Capture the cell that displays the provided text and extract its [x, y] central coordinate. 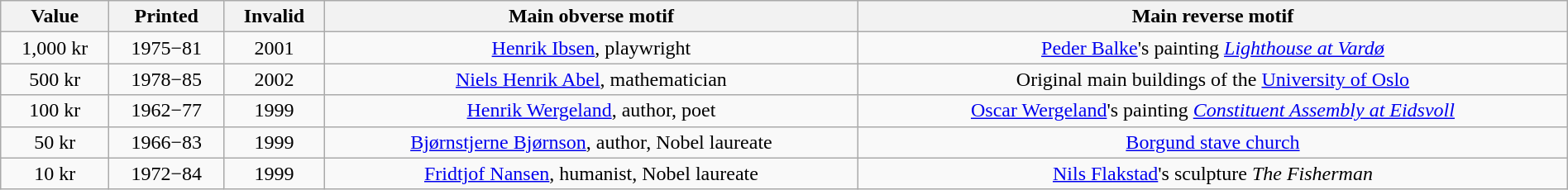
50 kr [55, 142]
Fridtjof Nansen, humanist, Nobel laureate [590, 173]
Niels Henrik Abel, mathematician [590, 79]
Peder Balke's painting Lighthouse at Vardø [1213, 48]
Value [55, 17]
Main reverse motif [1213, 17]
Henrik Ibsen, playwright [590, 48]
2001 [275, 48]
1,000 kr [55, 48]
1966−83 [167, 142]
1972−84 [167, 173]
Printed [167, 17]
100 kr [55, 111]
Original main buildings of the University of Oslo [1213, 79]
Nils Flakstad's sculpture The Fisherman [1213, 173]
2002 [275, 79]
Oscar Wergeland's painting Constituent Assembly at Eidsvoll [1213, 111]
Borgund stave church [1213, 142]
1962−77 [167, 111]
500 kr [55, 79]
Bjørnstjerne Bjørnson, author, Nobel laureate [590, 142]
Invalid [275, 17]
1978−85 [167, 79]
1975−81 [167, 48]
Main obverse motif [590, 17]
10 kr [55, 173]
Henrik Wergeland, author, poet [590, 111]
